Scan for the cell matching the given text and deliver its [X, Y] coordinate at center. 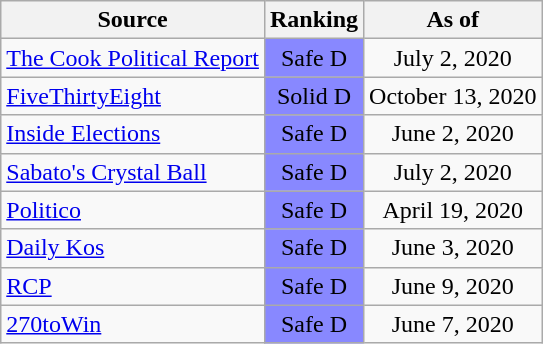
June 7, 2020 [453, 324]
June 2, 2020 [453, 134]
Ranking [314, 20]
270toWin [133, 324]
April 19, 2020 [453, 210]
As of [453, 20]
The Cook Political Report [133, 58]
October 13, 2020 [453, 96]
RCP [133, 286]
June 9, 2020 [453, 286]
FiveThirtyEight [133, 96]
Source [133, 20]
Daily Kos [133, 248]
Inside Elections [133, 134]
Politico [133, 210]
June 3, 2020 [453, 248]
Sabato's Crystal Ball [133, 172]
Solid D [314, 96]
